Determine the [x, y] coordinate at the center of the cell enclosing the given text.  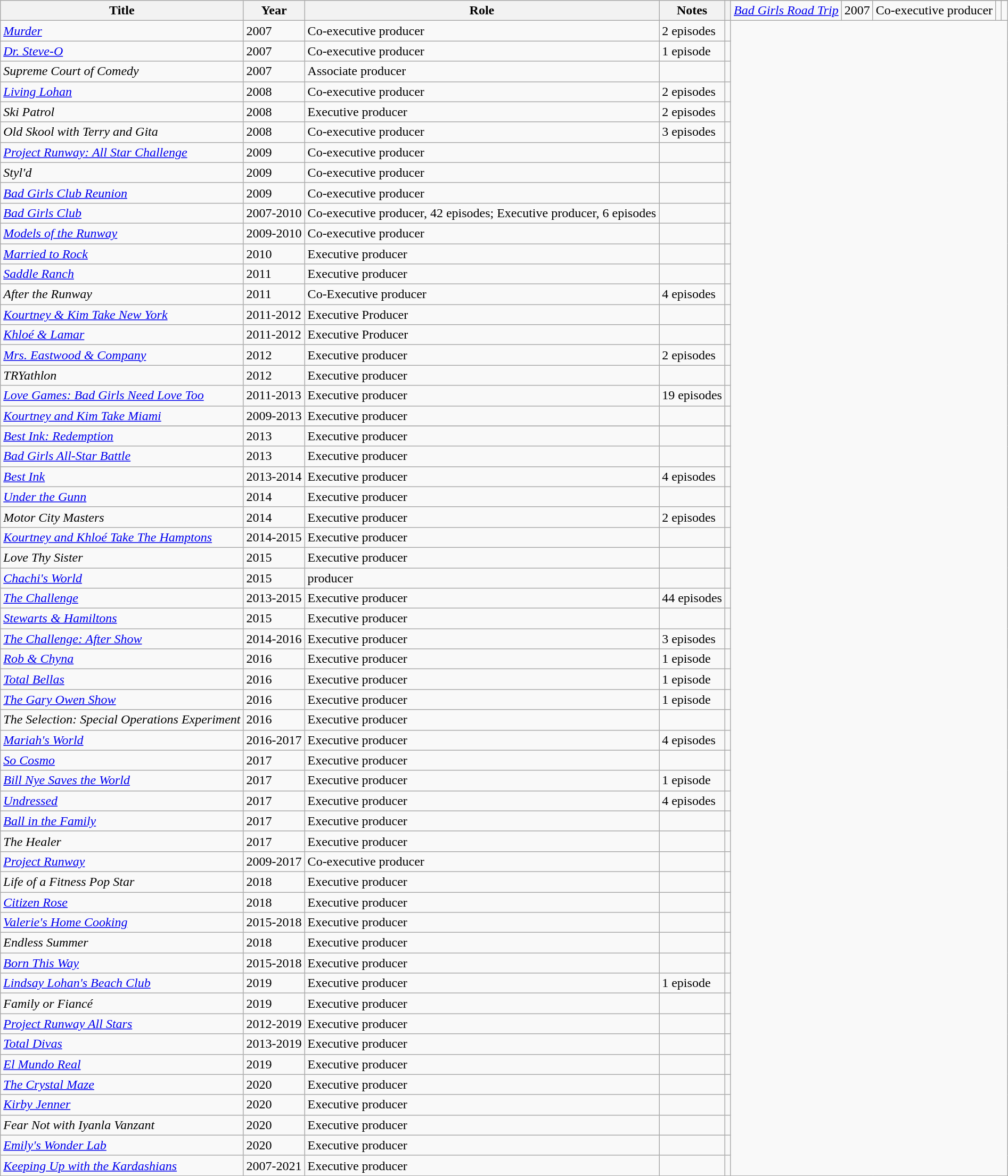
2009-2010 [274, 233]
The Gary Owen Show [122, 700]
Project Runway All Stars [122, 1024]
2007-2010 [274, 213]
The Selection: Special Operations Experiment [122, 720]
Kourtney and Khloé Take The Hamptons [122, 537]
Born This Way [122, 963]
Ball in the Family [122, 821]
Best Ink [122, 476]
Khloé & Lamar [122, 335]
Stewarts & Hamiltons [122, 619]
Kirby Jenner [122, 1105]
Saddle Ranch [122, 274]
Styl'd [122, 172]
Kourtney & Kim Take New York [122, 315]
Family or Fiancé [122, 1004]
Life of a Fitness Pop Star [122, 882]
Rob & Chyna [122, 659]
The Challenge: After Show [122, 639]
Lindsay Lohan's Beach Club [122, 983]
2009-2013 [274, 416]
Supreme Court of Comedy [122, 71]
Emily's Wonder Lab [122, 1145]
Mariah's World [122, 740]
Undressed [122, 801]
After the Runway [122, 294]
Under the Gunn [122, 497]
Co-Executive producer [482, 294]
Love Thy Sister [122, 557]
El Mundo Real [122, 1064]
Dr. Steve-O [122, 51]
Co-executive producer, 42 episodes; Executive producer, 6 episodes [482, 213]
Associate producer [482, 71]
So Cosmo [122, 760]
Bill Nye Saves the World [122, 780]
Total Bellas [122, 679]
Bad Girls Club Reunion [122, 193]
2013-2015 [274, 598]
2016-2017 [274, 740]
Married to Rock [122, 254]
2014-2015 [274, 537]
2007-2021 [274, 1165]
2013-2014 [274, 476]
2012-2019 [274, 1024]
44 episodes [692, 598]
Bad Girls Road Trip [786, 11]
Fear Not with Iyanla Vanzant [122, 1125]
Ski Patrol [122, 112]
producer [482, 578]
Total Divas [122, 1044]
Valerie's Home Cooking [122, 923]
Keeping Up with the Kardashians [122, 1165]
2014-2016 [274, 639]
2011-2013 [274, 396]
Role [482, 11]
19 episodes [692, 396]
2010 [274, 254]
Motor City Masters [122, 517]
Title [122, 11]
Living Lohan [122, 92]
Mrs. Eastwood & Company [122, 355]
Models of the Runway [122, 233]
Project Runway: All Star Challenge [122, 152]
Murder [122, 31]
The Crystal Maze [122, 1084]
Project Runway [122, 861]
2013-2019 [274, 1044]
Notes [692, 11]
The Challenge [122, 598]
Kourtney and Kim Take Miami [122, 416]
Citizen Rose [122, 902]
Bad Girls All-Star Battle [122, 456]
Love Games: Bad Girls Need Love Too [122, 396]
Chachi's World [122, 578]
TRYathlon [122, 375]
Endless Summer [122, 943]
Year [274, 11]
2009-2017 [274, 861]
Best Ink: Redemption [122, 436]
Old Skool with Terry and Gita [122, 132]
The Healer [122, 841]
Bad Girls Club [122, 213]
